Output the (x, y) coordinate of the center of the cell containing the given text.  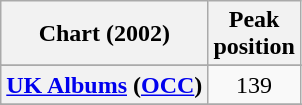
Chart (2002) (104, 34)
Peakposition (254, 34)
139 (254, 85)
UK Albums (OCC) (104, 85)
